Determine the (X, Y) coordinate at the center of the cell enclosing the given text.  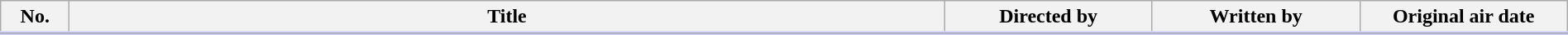
Title (507, 17)
Written by (1255, 17)
Original air date (1464, 17)
Directed by (1049, 17)
No. (35, 17)
